Return [x, y] of the center of cell containing provided text 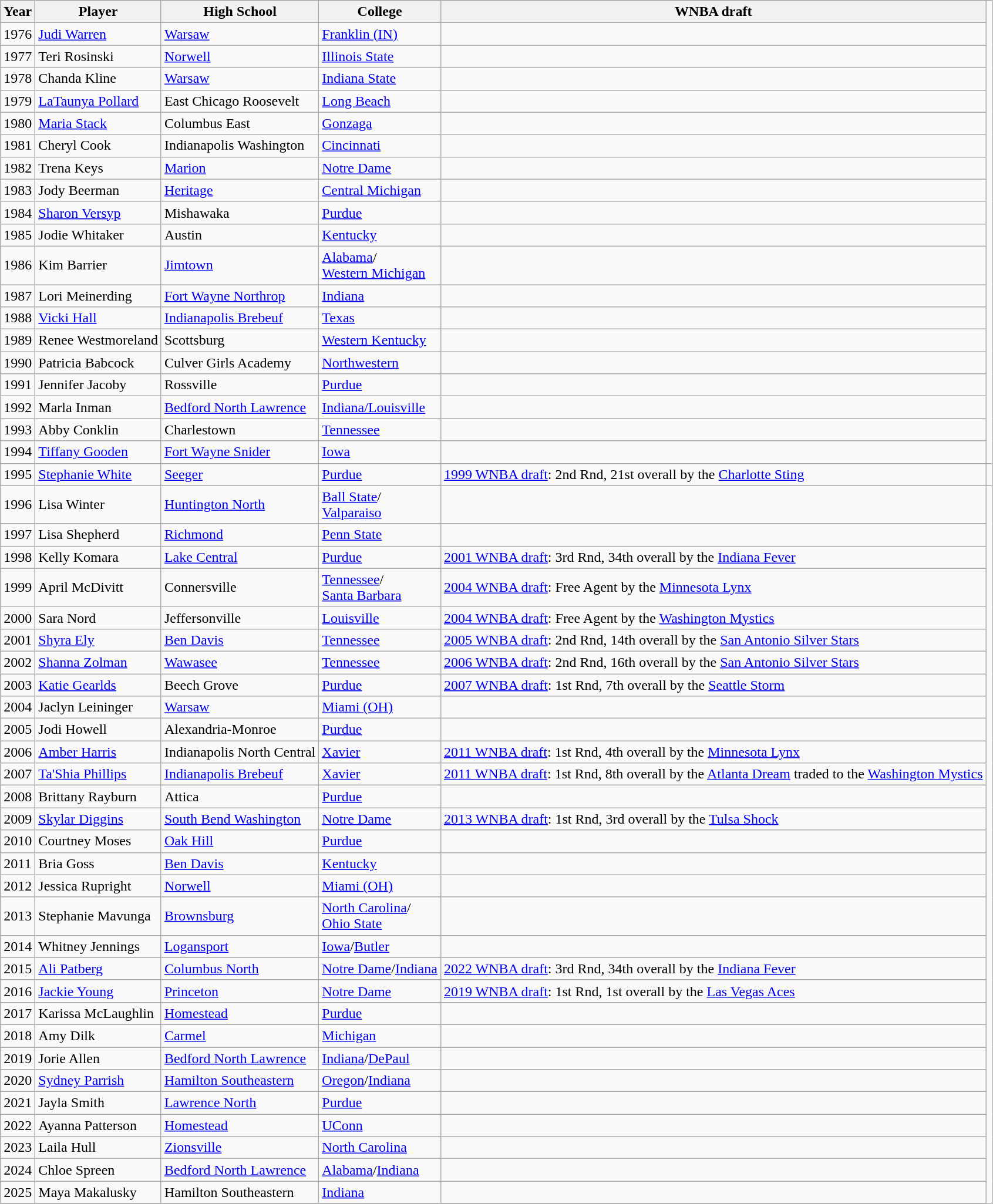
Fort Wayne Snider [240, 452]
Indiana State [380, 79]
Jody Beerman [99, 190]
1980 [18, 123]
1999 [18, 587]
2022 [18, 1125]
2005 [18, 730]
Iowa [380, 452]
UConn [380, 1125]
College [380, 12]
2016 [18, 991]
Sydney Parrish [99, 1081]
Patricia Babcock [99, 363]
2012 [18, 886]
Jodie Whitaker [99, 235]
2024 [18, 1170]
Kelly Komara [99, 557]
2010 [18, 841]
1976 [18, 34]
1995 [18, 474]
2014 [18, 946]
1978 [18, 79]
Austin [240, 235]
2004 WNBA draft: Free Agent by the Minnesota Lynx [713, 587]
2002 [18, 662]
East Chicago Roosevelt [240, 101]
Indianapolis Washington [240, 146]
Indiana/DePaul [380, 1058]
Columbus East [240, 123]
2004 [18, 707]
2011 WNBA draft: 1st Rnd, 8th overall by the Atlanta Dream traded to the Washington Mystics [713, 774]
1998 [18, 557]
1985 [18, 235]
Central Michigan [380, 190]
2022 WNBA draft: 3rd Rnd, 34th overall by the Indiana Fever [713, 969]
Wawasee [240, 662]
Lawrence North [240, 1103]
Kim Barrier [99, 265]
2008 [18, 797]
Marla Inman [99, 407]
2019 [18, 1058]
2020 [18, 1081]
2013 WNBA draft: 1st Rnd, 3rd overall by the Tulsa Shock [713, 819]
Zionsville [240, 1148]
Lake Central [240, 557]
Ta'Shia Phillips [99, 774]
Logansport [240, 946]
Tiffany Gooden [99, 452]
2017 [18, 1013]
2001 WNBA draft: 3rd Rnd, 34th overall by the Indiana Fever [713, 557]
Columbus North [240, 969]
1999 WNBA draft: 2nd Rnd, 21st overall by the Charlotte Sting [713, 474]
1977 [18, 56]
Tennessee/Santa Barbara [380, 587]
Western Kentucky [380, 340]
Ayanna Patterson [99, 1125]
2018 [18, 1036]
North Carolina [380, 1148]
2013 [18, 916]
Whitney Jennings [99, 946]
Connersville [240, 587]
2021 [18, 1103]
Shanna Zolman [99, 662]
Scottsburg [240, 340]
Texas [380, 318]
Rossville [240, 385]
South Bend Washington [240, 819]
1992 [18, 407]
Lori Meinerding [99, 295]
1994 [18, 452]
Bria Goss [99, 864]
Jennifer Jacoby [99, 385]
Fort Wayne Northrop [240, 295]
1997 [18, 535]
Richmond [240, 535]
North Carolina/Ohio State [380, 916]
Katie Gearlds [99, 685]
Gonzaga [380, 123]
Oak Hill [240, 841]
Oregon/Indiana [380, 1081]
1988 [18, 318]
2011 [18, 864]
Sara Nord [99, 618]
Jaclyn Leininger [99, 707]
1987 [18, 295]
Ball State/Valparaiso [380, 505]
1981 [18, 146]
Shyra Ely [99, 640]
Franklin (IN) [380, 34]
2007 WNBA draft: 1st Rnd, 7th overall by the Seattle Storm [713, 685]
Iowa/Butler [380, 946]
2019 WNBA draft: 1st Rnd, 1st overall by the Las Vegas Aces [713, 991]
Player [99, 12]
Michigan [380, 1036]
Brittany Rayburn [99, 797]
WNBA draft [713, 12]
Courtney Moses [99, 841]
Long Beach [380, 101]
2007 [18, 774]
Jessica Rupright [99, 886]
Trena Keys [99, 168]
2004 WNBA draft: Free Agent by the Washington Mystics [713, 618]
Laila Hull [99, 1148]
1991 [18, 385]
Alexandria-Monroe [240, 730]
Illinois State [380, 56]
1982 [18, 168]
Indiana/Louisville [380, 407]
2005 WNBA draft: 2nd Rnd, 14th overall by the San Antonio Silver Stars [713, 640]
Judi Warren [99, 34]
Charlestown [240, 430]
Stephanie White [99, 474]
Renee Westmoreland [99, 340]
Seeger [240, 474]
Jayla Smith [99, 1103]
Culver Girls Academy [240, 363]
2001 [18, 640]
Chloe Spreen [99, 1170]
1996 [18, 505]
Sharon Versyp [99, 213]
Ali Patberg [99, 969]
Karissa McLaughlin [99, 1013]
Princeton [240, 991]
2023 [18, 1148]
1986 [18, 265]
1990 [18, 363]
Jeffersonville [240, 618]
High School [240, 12]
Marion [240, 168]
LaTaunya Pollard [99, 101]
Notre Dame/Indiana [380, 969]
Heritage [240, 190]
Stephanie Mavunga [99, 916]
Teri Rosinski [99, 56]
Huntington North [240, 505]
1993 [18, 430]
Alabama/Indiana [380, 1170]
Jodi Howell [99, 730]
Amy Dilk [99, 1036]
Beech Grove [240, 685]
Lisa Winter [99, 505]
Lisa Shepherd [99, 535]
Vicki Hall [99, 318]
2015 [18, 969]
Penn State [380, 535]
Jorie Allen [99, 1058]
Jimtown [240, 265]
1979 [18, 101]
2006 WNBA draft: 2nd Rnd, 16th overall by the San Antonio Silver Stars [713, 662]
Cheryl Cook [99, 146]
2009 [18, 819]
2000 [18, 618]
Carmel [240, 1036]
Mishawaka [240, 213]
Abby Conklin [99, 430]
1984 [18, 213]
Northwestern [380, 363]
Jackie Young [99, 991]
2006 [18, 752]
Cincinnati [380, 146]
Indianapolis North Central [240, 752]
1983 [18, 190]
1989 [18, 340]
Amber Harris [99, 752]
Chanda Kline [99, 79]
Maya Makalusky [99, 1192]
Brownsburg [240, 916]
Year [18, 12]
2003 [18, 685]
2011 WNBA draft: 1st Rnd, 4th overall by the Minnesota Lynx [713, 752]
Louisville [380, 618]
April McDivitt [99, 587]
Skylar Diggins [99, 819]
Alabama/Western Michigan [380, 265]
Attica [240, 797]
2025 [18, 1192]
Maria Stack [99, 123]
